Capture the cell that displays the provided text and extract its (x, y) central coordinate. 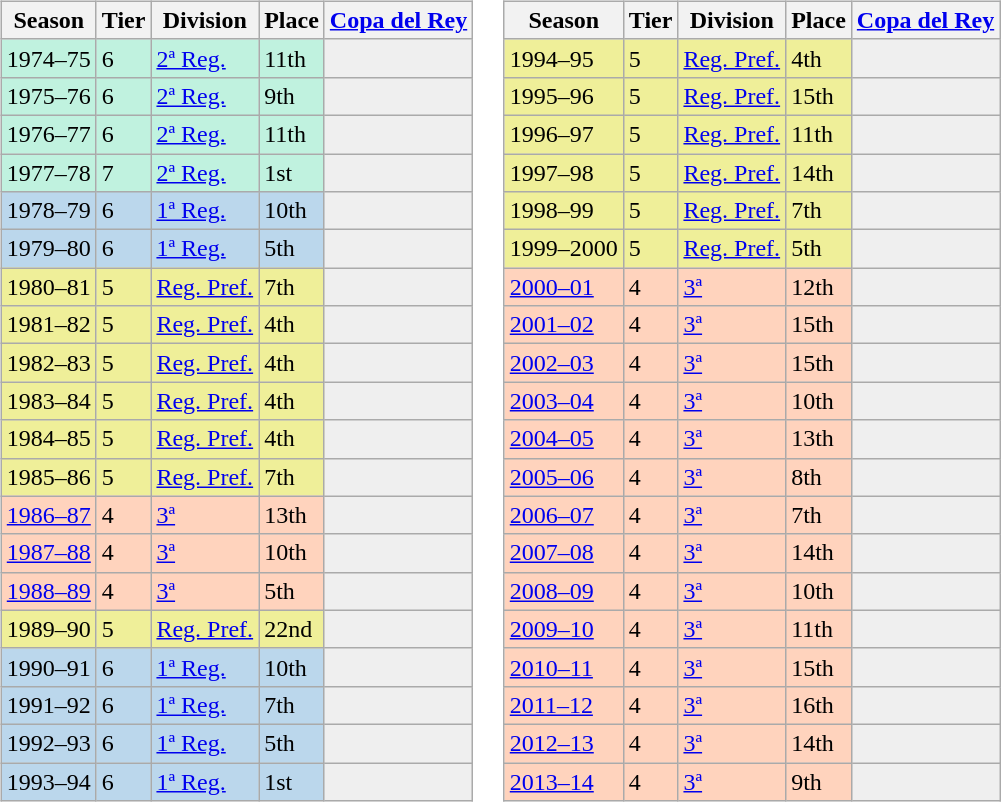
1976–77 (48, 134)
1982–83 (48, 363)
1977–78 (48, 173)
2006–07 (564, 515)
1984–85 (48, 439)
2011–12 (564, 705)
2009–10 (564, 629)
2008–09 (564, 591)
2002–03 (564, 363)
2001–02 (564, 325)
1983–84 (48, 401)
1988–89 (48, 591)
2013–14 (564, 781)
1992–93 (48, 743)
1975–76 (48, 96)
1979–80 (48, 249)
1985–86 (48, 477)
1998–99 (564, 211)
1990–91 (48, 667)
16th (819, 705)
1995–96 (564, 96)
1999–2000 (564, 249)
12th (819, 287)
1989–90 (48, 629)
1987–88 (48, 553)
2007–08 (564, 553)
1978–79 (48, 211)
2012–13 (564, 743)
2000–01 (564, 287)
1996–97 (564, 134)
22nd (292, 629)
1997–98 (564, 173)
1993–94 (48, 781)
2005–06 (564, 477)
2003–04 (564, 401)
2004–05 (564, 439)
1980–81 (48, 287)
8th (819, 477)
1981–82 (48, 325)
1991–92 (48, 705)
1986–87 (48, 515)
7 (124, 173)
1974–75 (48, 58)
2010–11 (564, 667)
1994–95 (564, 58)
